Scan for the cell matching the given text and deliver its (X, Y) coordinate at center. 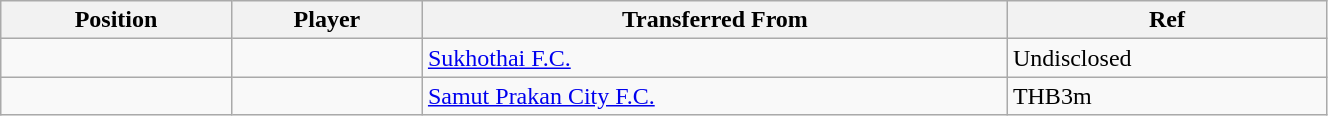
Transferred From (714, 20)
THB3m (1166, 96)
Samut Prakan City F.C. (714, 96)
Player (326, 20)
Ref (1166, 20)
Sukhothai F.C. (714, 58)
Position (116, 20)
Undisclosed (1166, 58)
